Pinpoint the cell where the given text exists, returning its (x, y) midpoint coordinate. 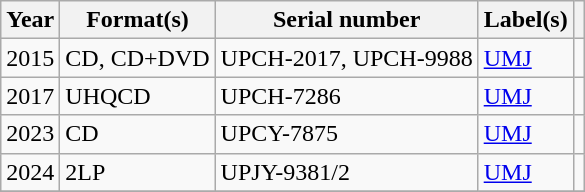
UHQCD (138, 96)
Format(s) (138, 20)
UPCY-7875 (346, 134)
Year (30, 20)
Label(s) (526, 20)
2017 (30, 96)
2023 (30, 134)
CD, CD+DVD (138, 58)
2LP (138, 172)
UPCH-7286 (346, 96)
UPCH-2017, UPCH-9988 (346, 58)
2024 (30, 172)
Serial number (346, 20)
UPJY-9381/2 (346, 172)
CD (138, 134)
2015 (30, 58)
